Search for the cell housing the specified text and yield its (x, y) center coordinate. 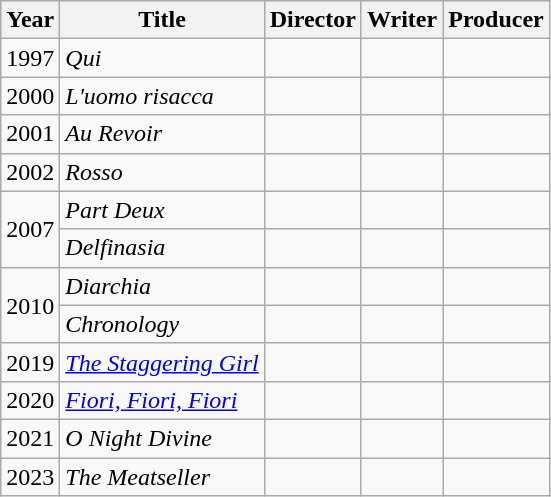
Director (312, 20)
Au Revoir (162, 134)
Qui (162, 58)
2019 (30, 362)
2002 (30, 172)
Part Deux (162, 210)
Diarchia (162, 286)
The Meatseller (162, 477)
Rosso (162, 172)
2007 (30, 229)
2023 (30, 477)
2020 (30, 400)
2021 (30, 438)
The Staggering Girl (162, 362)
L'uomo risacca (162, 96)
Producer (496, 20)
1997 (30, 58)
Chronology (162, 324)
2000 (30, 96)
Writer (402, 20)
Fiori, Fiori, Fiori (162, 400)
2010 (30, 305)
Delfinasia (162, 248)
2001 (30, 134)
Year (30, 20)
O Night Divine (162, 438)
Title (162, 20)
